Identify which cell holds the provided text, then report its [x, y] central coordinate. 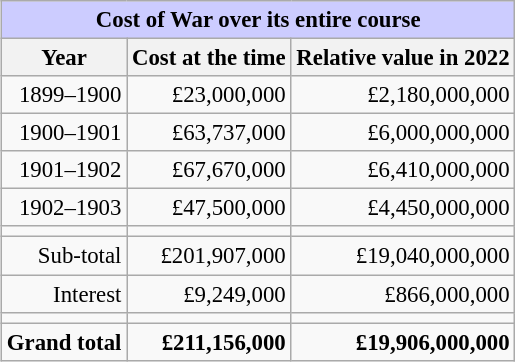
Relative value in 2022 [403, 57]
£2,180,000,000 [403, 95]
£19,906,000,000 [403, 342]
£866,000,000 [403, 293]
1902–1903 [64, 208]
£63,737,000 [209, 133]
Cost of War over its entire course [258, 20]
Cost at the time [209, 57]
1899–1900 [64, 95]
Sub-total [64, 256]
£19,040,000,000 [403, 256]
£6,000,000,000 [403, 133]
Grand total [64, 342]
£23,000,000 [209, 95]
£9,249,000 [209, 293]
Year [64, 57]
£201,907,000 [209, 256]
Interest [64, 293]
£67,670,000 [209, 170]
£47,500,000 [209, 208]
1900–1901 [64, 133]
£6,410,000,000 [403, 170]
£211,156,000 [209, 342]
£4,450,000,000 [403, 208]
1901–1902 [64, 170]
